Search for the cell housing the specified text and yield its (X, Y) center coordinate. 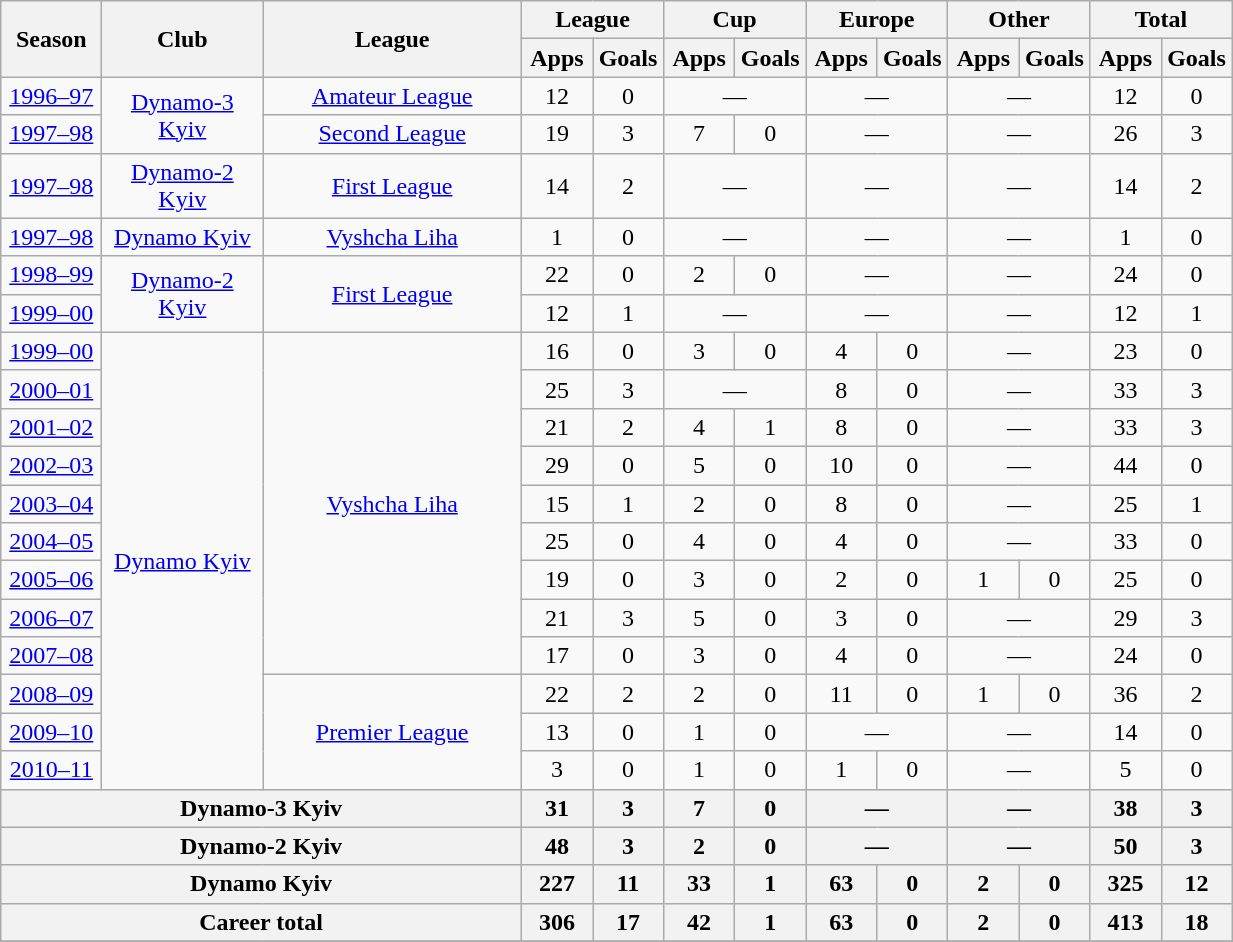
2004–05 (52, 542)
Season (52, 39)
16 (556, 351)
23 (1126, 351)
15 (556, 503)
413 (1126, 922)
38 (1126, 808)
2007–08 (52, 656)
Second League (392, 134)
Club (182, 39)
36 (1126, 694)
Cup (735, 20)
2003–04 (52, 503)
44 (1126, 465)
2005–06 (52, 580)
13 (556, 732)
Premier League (392, 732)
2009–10 (52, 732)
Amateur League (392, 96)
325 (1126, 884)
Other (1019, 20)
Career total (262, 922)
42 (700, 922)
48 (556, 846)
31 (556, 808)
26 (1126, 134)
2000–01 (52, 389)
227 (556, 884)
50 (1126, 846)
10 (842, 465)
2006–07 (52, 618)
2010–11 (52, 770)
Total (1161, 20)
1996–97 (52, 96)
2008–09 (52, 694)
306 (556, 922)
Europe (877, 20)
2001–02 (52, 427)
18 (1196, 922)
1998–99 (52, 275)
2002–03 (52, 465)
